Locate the cell with the specified text and output its [x, y] center coordinate. 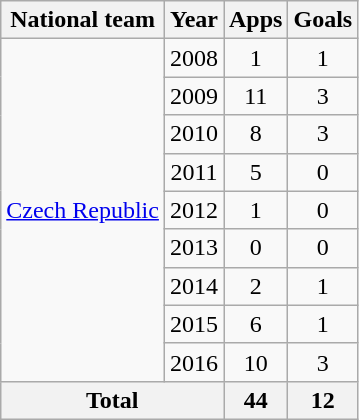
2015 [194, 324]
Year [194, 20]
10 [256, 362]
2009 [194, 96]
2014 [194, 286]
2 [256, 286]
2012 [194, 210]
8 [256, 134]
11 [256, 96]
2008 [194, 58]
Total [112, 400]
National team [83, 20]
2010 [194, 134]
6 [256, 324]
Goals [323, 20]
2016 [194, 362]
2011 [194, 172]
5 [256, 172]
2013 [194, 248]
Apps [256, 20]
Czech Republic [83, 210]
44 [256, 400]
12 [323, 400]
